Return the [X, Y] coordinate for the center point of the cell that contains the specified text.  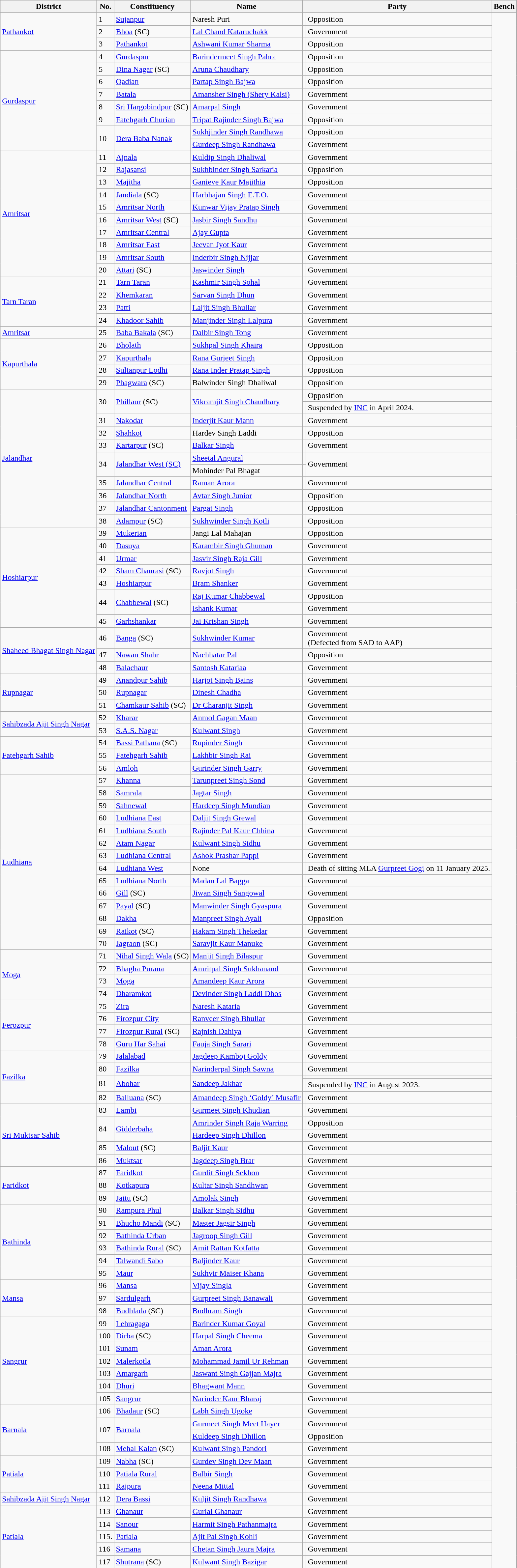
Budhram Singh [247, 1311]
Shutrana (SC) [152, 1561]
Harpal Singh Cheema [247, 1336]
102 [106, 1361]
24 [106, 320]
Jagdeep Singh Brar [247, 1160]
Kartarpur (SC) [152, 445]
Dharamkot [152, 994]
Gurmeet Singh Khudian [247, 1110]
Sri Hargobindpur (SC) [152, 107]
Hardeep Singh Dhillon [247, 1135]
Dr Charanjit Singh [247, 705]
Avtar Singh Junior [247, 496]
65 [106, 881]
Muktsar [152, 1160]
Jagdeep Kamboj Goldy [247, 1056]
7 [106, 94]
Amritsar North [152, 207]
110 [106, 1474]
16 [106, 220]
98 [106, 1311]
11 [106, 157]
13 [106, 182]
76 [106, 1019]
Sanour [152, 1524]
Constituency [152, 7]
Phillaur (SC) [152, 402]
18 [106, 245]
28 [106, 370]
80 [106, 1069]
Mukerian [152, 533]
Jagtar Singh [247, 793]
109 [106, 1461]
Gurmeet Singh Meet Hayer [247, 1424]
79 [106, 1056]
Adampur (SC) [152, 521]
Balluana (SC) [152, 1098]
Bhadaur (SC) [152, 1411]
Rajpura [152, 1486]
37 [106, 508]
72 [106, 968]
47 [106, 655]
Ludhiana South [152, 831]
Bench [504, 7]
106 [106, 1411]
58 [106, 793]
43 [106, 584]
Ferozpur [49, 1025]
Party [397, 7]
Jalandhar [49, 458]
Mohinder Pal Bhagat [247, 470]
Karambir Singh Ghuman [247, 546]
62 [106, 843]
Ludhiana East [152, 818]
Amarpal Singh [247, 107]
Jandiala (SC) [152, 195]
Nihal Singh Wala (SC) [152, 956]
Fatehgarh Churian [152, 119]
Payal (SC) [152, 906]
District [49, 7]
Gurlal Ghanaur [247, 1511]
51 [106, 705]
Banga (SC) [152, 638]
Master Jagsir Singh [247, 1223]
Maur [152, 1273]
Dalbir Singh Tong [247, 332]
64 [106, 868]
103 [106, 1374]
Jagraon (SC) [152, 943]
35 [106, 483]
Sandeep Jakhar [247, 1083]
Bathinda Rural (SC) [152, 1248]
Daljit Singh Grewal [247, 818]
Amandeep Singh ‘Goldy’ Musafir [247, 1098]
Garhshankar [152, 621]
114 [106, 1524]
Bathinda [49, 1242]
Budhlada (SC) [152, 1311]
Amit Rattan Kotfatta [247, 1248]
Sukhwinder Singh Kotli [247, 521]
Gill (SC) [152, 893]
Gurdit Singh Sekhon [247, 1173]
Amansher Singh (Shery Kalsi) [247, 94]
116 [106, 1549]
Rana Gurjeet Singh [247, 357]
Kulwant Singh Bazigar [247, 1561]
Barindermeet Singh Pahra [247, 57]
Jasbir Singh Sandhu [247, 220]
Abohar [152, 1083]
Patiala Rural [152, 1474]
Sukhvir Maiser Khana [247, 1273]
36 [106, 496]
Vikramjit Singh Chaudhary [247, 402]
Ludhiana [49, 862]
Name [247, 7]
82 [106, 1098]
Neena Mittal [247, 1486]
Balachaur [152, 668]
8 [106, 107]
27 [106, 357]
63 [106, 856]
Balwinder Singh Dhaliwal [247, 383]
Amandeep Kaur Arora [247, 981]
Ludhiana Central [152, 856]
71 [106, 956]
88 [106, 1185]
Ghanaur [152, 1511]
90 [106, 1211]
Jaswinder Singh [247, 270]
Ganieve Kaur Majithia [247, 182]
Inderjit Kaur Mann [247, 420]
Talwandi Sabo [152, 1261]
6 [106, 82]
87 [106, 1173]
30 [106, 402]
34 [106, 464]
Pargat Singh [247, 508]
Samrala [152, 793]
Chetan Singh Jaura Majra [247, 1549]
Jeevan Jyot Kaur [247, 245]
Jalandhar North [152, 496]
104 [106, 1386]
Naresh Puri [247, 19]
3 [106, 44]
Labh Singh Ugoke [247, 1411]
Dirba (SC) [152, 1336]
113 [106, 1511]
Government(Defected from SAD to AAP) [399, 638]
Jangi Lal Mahajan [247, 533]
77 [106, 1031]
Amritsar West (SC) [152, 220]
20 [106, 270]
Firozpur Rural (SC) [152, 1031]
Devinder Singh Laddi Dhos [247, 994]
48 [106, 668]
95 [106, 1273]
Khadoor Sahib [152, 320]
Jalandhar Cantonment [152, 508]
Madan Lal Bagga [247, 881]
Kuldeep Singh Dhillon [247, 1436]
17 [106, 232]
Tripat Rajinder Singh Bajwa [247, 119]
75 [106, 1006]
Laljit Singh Bhullar [247, 307]
96 [106, 1286]
54 [106, 743]
44 [106, 602]
Sunam [152, 1348]
55 [106, 755]
S.A.S. Nagar [152, 730]
Ishank Kumar [247, 609]
21 [106, 282]
Nawan Shahr [152, 655]
Manwinder Singh Gyaspura [247, 906]
Rajasansi [152, 170]
Sahnewal [152, 806]
Amloh [152, 768]
53 [106, 730]
Sujanpur [152, 19]
99 [106, 1323]
Amritsar Central [152, 232]
12 [106, 170]
42 [106, 571]
25 [106, 332]
78 [106, 1044]
23 [106, 307]
94 [106, 1261]
Rupinder Singh [247, 743]
Sardulgarh [152, 1298]
Suspended by INC in April 2024. [399, 408]
Kunwar Vijay Pratap Singh [247, 207]
Amolak Singh [247, 1198]
Rana Inder Pratap Singh [247, 370]
9 [106, 119]
Balkar Singh Sidhu [247, 1211]
Fauja Singh Sarari [247, 1044]
91 [106, 1223]
Bhagha Purana [152, 968]
57 [106, 781]
1 [106, 19]
Kuljit Singh Randhawa [247, 1499]
45 [106, 621]
Jalalabad [152, 1056]
4 [106, 57]
Amritsar South [152, 257]
Harjot Singh Bains [247, 680]
Rajnish Dahiya [247, 1031]
Gidderbaha [152, 1129]
61 [106, 831]
Jagroop Singh Gill [247, 1236]
Naresh Kataria [247, 1006]
41 [106, 558]
Firozpur City [152, 1019]
Anandpur Sahib [152, 680]
Rampura Phul [152, 1211]
Kashmir Singh Sohal [247, 282]
39 [106, 533]
Guru Har Sahai [152, 1044]
Sukhpal Singh Khaira [247, 345]
Santosh Katariaa [247, 668]
No. [106, 7]
Dasuya [152, 546]
Kulwant Singh Pandori [247, 1449]
Kharar [152, 718]
Hardev Singh Laddi [247, 433]
59 [106, 806]
Mehal Kalan (SC) [152, 1449]
Dhuri [152, 1386]
67 [106, 906]
Gurpreet Singh Banawali [247, 1298]
Vijay Singla [247, 1286]
14 [106, 195]
Patti [152, 307]
29 [106, 383]
50 [106, 693]
108 [106, 1449]
Death of sitting MLA Gurpreet Gogi on 11 January 2025. [399, 868]
Chabbewal (SC) [152, 602]
Hardeep Singh Mundian [247, 806]
22 [106, 295]
Phagwara (SC) [152, 383]
Raman Arora [247, 483]
31 [106, 420]
Hakam Singh Thekedar [247, 931]
66 [106, 893]
Sukhwinder Kumar [247, 638]
107 [106, 1430]
Chamkaur Sahib (SC) [152, 705]
Harmit Singh Pathanmajra [247, 1524]
Sarvan Singh Dhun [247, 295]
115. [106, 1536]
Jai Krishan Singh [247, 621]
2 [106, 32]
Mohammad Jamil Ur Rehman [247, 1361]
Ravjot Singh [247, 571]
Bhagwant Mann [247, 1386]
Amrinder Singh Raja Warring [247, 1123]
Baba Bakala (SC) [152, 332]
38 [106, 521]
Nabha (SC) [152, 1461]
Dera Bassi [152, 1499]
Bhoa (SC) [152, 32]
32 [106, 433]
Ludhiana North [152, 881]
112 [106, 1499]
Gurinder Singh Garry [247, 768]
Suspended by INC in August 2023. [399, 1085]
Sultanpur Lodhi [152, 370]
86 [106, 1160]
117 [106, 1561]
Atam Nagar [152, 843]
Bholath [152, 345]
105 [106, 1399]
Lal Chand Kataruchakk [247, 32]
89 [106, 1198]
19 [106, 257]
Urmar [152, 558]
81 [106, 1083]
None [247, 868]
Bhucho Mandi (SC) [152, 1223]
Lambi [152, 1110]
Bathinda Urban [152, 1236]
Tarunpreet Singh Sond [247, 781]
Qadian [152, 82]
Dakha [152, 918]
Kotkapura [152, 1185]
10 [106, 138]
Ajit Pal Singh Kohli [247, 1536]
Kulwant Singh [247, 730]
69 [106, 931]
100 [106, 1336]
Malout (SC) [152, 1148]
Amritpal Singh Sukhanand [247, 968]
Ashok Prashar Pappi [247, 856]
Dera Baba Nanak [152, 138]
Jaitu (SC) [152, 1198]
60 [106, 818]
Khemkaran [152, 295]
84 [106, 1129]
Manjit Singh Bilaspur [247, 956]
Samana [152, 1549]
Sukhjinder Singh Randhawa [247, 132]
70 [106, 943]
83 [106, 1110]
Jaswant Singh Gajjan Majra [247, 1374]
101 [106, 1348]
40 [106, 546]
5 [106, 69]
Manpreet Singh Ayali [247, 918]
Batala [152, 94]
Malerkotla [152, 1361]
Jalandhar Central [152, 483]
74 [106, 994]
Jiwan Singh Sangowal [247, 893]
49 [106, 680]
15 [106, 207]
Sri Muktsar Sahib [49, 1135]
68 [106, 918]
Dina Nagar (SC) [152, 69]
33 [106, 445]
Sham Chaurasi (SC) [152, 571]
Nakodar [152, 420]
Kulwant Singh Sidhu [247, 843]
Ashwani Kumar Sharma [247, 44]
Lehragaga [152, 1323]
46 [106, 638]
Khanna [152, 781]
Sukhbinder Singh Sarkaria [247, 170]
Narinder Kaur Bharaj [247, 1399]
111 [106, 1486]
Zira [152, 1006]
Amargarh [152, 1374]
Partap Singh Bajwa [247, 82]
Baljinder Kaur [247, 1261]
Balkar Singh [247, 445]
Baljit Kaur [247, 1148]
Barinder Kumar Goyal [247, 1323]
Aman Arora [247, 1348]
Amritsar East [152, 245]
52 [106, 718]
Kuldip Singh Dhaliwal [247, 157]
26 [106, 345]
Ajay Gupta [247, 232]
Kultar Singh Sandhwan [247, 1185]
Harbhajan Singh E.T.O. [247, 195]
85 [106, 1148]
92 [106, 1236]
Ajnala [152, 157]
Dinesh Chadha [247, 693]
Raikot (SC) [152, 931]
Majitha [152, 182]
Sheetal Angural [247, 458]
Aruna Chaudhary [247, 69]
Jasvir Singh Raja Gill [247, 558]
Bram Shanker [247, 584]
Balbir Singh [247, 1474]
Nachhatar Pal [247, 655]
Anmol Gagan Maan [247, 718]
Rajinder Pal Kaur Chhina [247, 831]
Saravjit Kaur Manuke [247, 943]
Gurdev Singh Dev Maan [247, 1461]
Shahkot [152, 433]
Gurdeep Singh Randhawa [247, 144]
56 [106, 768]
73 [106, 981]
Shaheed Bhagat Singh Nagar [49, 650]
97 [106, 1298]
Manjinder Singh Lalpura [247, 320]
Ludhiana West [152, 868]
Inderbir Singh Nijjar [247, 257]
Attari (SC) [152, 270]
Raj Kumar Chabbewal [247, 596]
93 [106, 1248]
Jalandhar West (SC) [152, 464]
Narinderpal Singh Sawna [247, 1069]
Bassi Pathana (SC) [152, 743]
Ranveer Singh Bhullar [247, 1019]
Lakhbir Singh Rai [247, 755]
